Capture the cell that displays the provided text and extract its [X, Y] central coordinate. 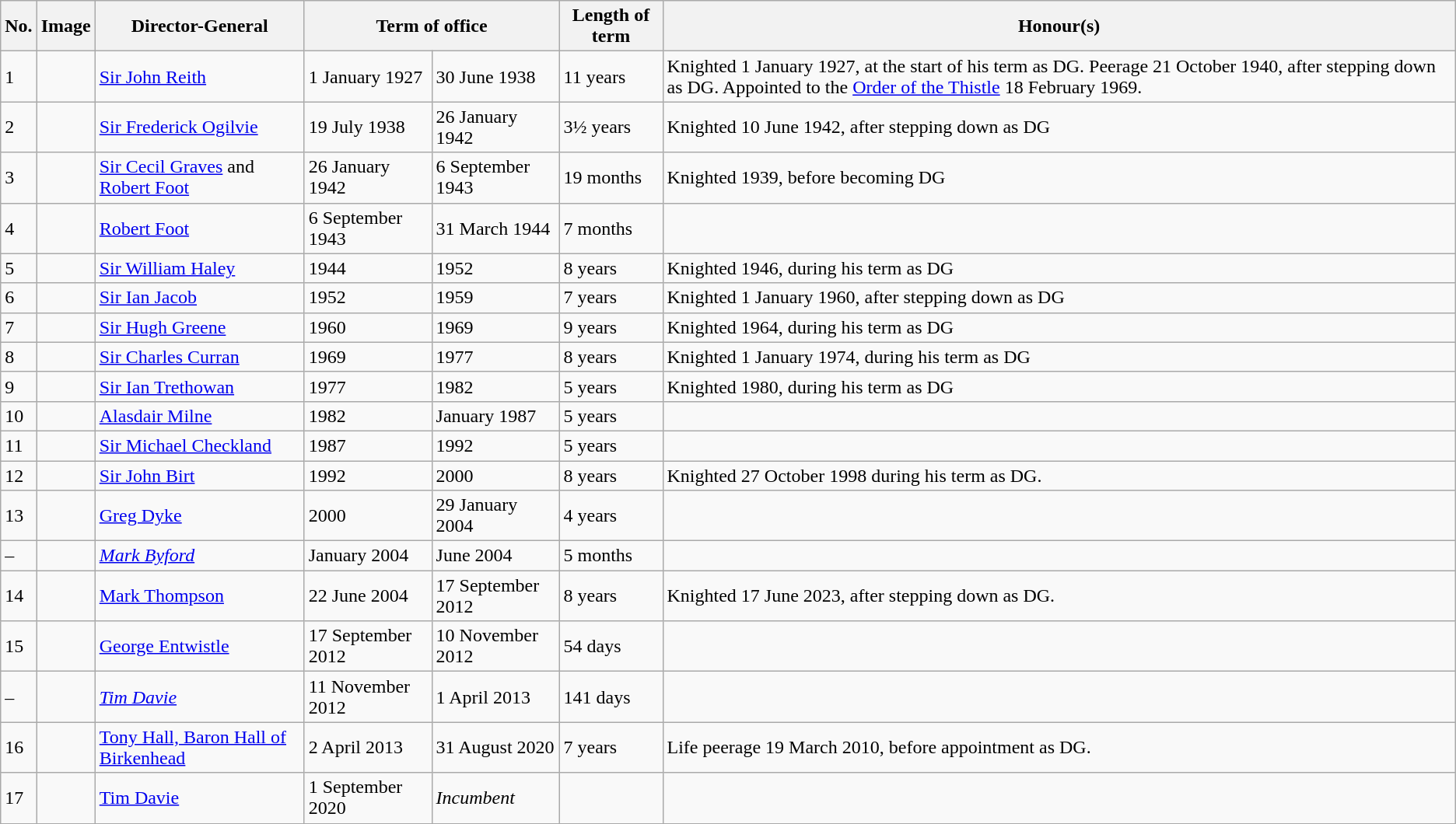
No. [19, 26]
11 [19, 445]
Sir Michael Checkland [199, 445]
Knighted 1939, before becoming DG [1059, 177]
Knighted 27 October 1998 during his term as DG. [1059, 475]
7 [19, 327]
Knighted 1964, during his term as DG [1059, 327]
9 years [611, 327]
54 days [611, 647]
10 November 2012 [495, 647]
Sir William Haley [199, 268]
Robert Foot [199, 229]
8 [19, 357]
Life peerage 19 March 2010, before appointment as DG. [1059, 748]
Sir Ian Trethowan [199, 386]
George Entwistle [199, 647]
Incumbent [495, 798]
11 years [611, 76]
Sir Cecil Graves and Robert Foot [199, 177]
1960 [368, 327]
Image [65, 26]
31 August 2020 [495, 748]
4 [19, 229]
Sir John Birt [199, 475]
13 [19, 516]
1959 [495, 298]
5 months [611, 556]
Alasdair Milne [199, 416]
Sir Hugh Greene [199, 327]
Honour(s) [1059, 26]
Mark Byford [199, 556]
11 November 2012 [368, 697]
6 [19, 298]
January 1987 [495, 416]
Greg Dyke [199, 516]
Mark Thompson [199, 595]
January 2004 [368, 556]
Term of office [432, 26]
7 months [611, 229]
Sir Ian Jacob [199, 298]
4 years [611, 516]
Knighted 17 June 2023, after stepping down as DG. [1059, 595]
June 2004 [495, 556]
Sir Charles Curran [199, 357]
Length of term [611, 26]
Director-General [199, 26]
19 July 1938 [368, 127]
30 June 1938 [495, 76]
1944 [368, 268]
15 [19, 647]
2 April 2013 [368, 748]
19 months [611, 177]
12 [19, 475]
Tony Hall, Baron Hall of Birkenhead [199, 748]
1 [19, 76]
Knighted 1 January 1974, during his term as DG [1059, 357]
Sir Frederick Ogilvie [199, 127]
1987 [368, 445]
1 April 2013 [495, 697]
14 [19, 595]
Knighted 10 June 1942, after stepping down as DG [1059, 127]
Knighted 1 January 1960, after stepping down as DG [1059, 298]
31 March 1944 [495, 229]
10 [19, 416]
9 [19, 386]
22 June 2004 [368, 595]
29 January 2004 [495, 516]
Sir John Reith [199, 76]
Knighted 1980, during his term as DG [1059, 386]
Knighted 1946, during his term as DG [1059, 268]
3 [19, 177]
17 [19, 798]
141 days [611, 697]
16 [19, 748]
1 September 2020 [368, 798]
1 January 1927 [368, 76]
3½ years [611, 127]
5 [19, 268]
2 [19, 127]
